Extract the [x, y] coordinate from the center of the cell holding the provided text.  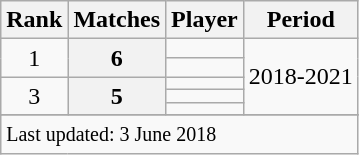
2018-2021 [300, 77]
Player [205, 20]
Rank [34, 20]
5 [117, 96]
Last updated: 3 June 2018 [180, 134]
3 [34, 96]
6 [117, 58]
Matches [117, 20]
Period [300, 20]
1 [34, 58]
